Provide the [x, y] coordinate of the cell's center where the given text is located.  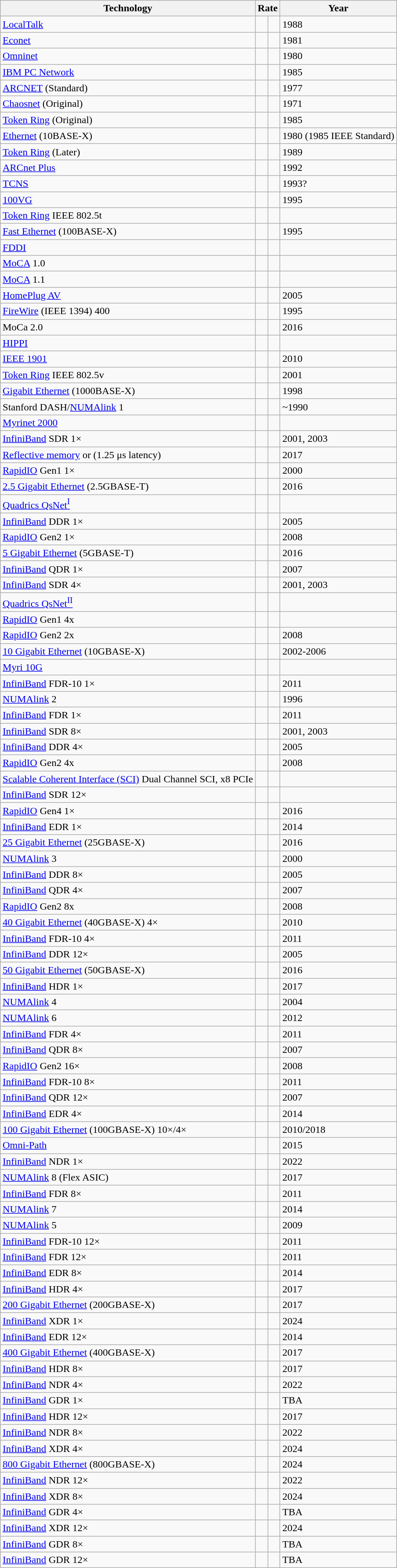
InfiniBand EDR 1× [128, 827]
InfiniBand GDR 1× [128, 1400]
2001 [338, 375]
Scalable Coherent Interface (SCI) Dual Channel SCI, x8 PCIe [128, 779]
InfiniBand NDR 1× [128, 1161]
InfiniBand NDR 8× [128, 1432]
InfiniBand QDR 8× [128, 1050]
1980 [338, 56]
200 Gigabit Ethernet (200GBASE-X) [128, 1305]
Reflective memory or (1.25 μs latency) [128, 454]
Token Ring IEEE 802.5t [128, 216]
ARCnet Plus [128, 168]
2.5 Gigabit Ethernet (2.5GBASE-T) [128, 487]
400 Gigabit Ethernet (400GBASE-X) [128, 1353]
InfiniBand XDR 12× [128, 1528]
25 Gigabit Ethernet (25GBASE-X) [128, 843]
1988 [338, 24]
InfiniBand XDR 4× [128, 1448]
InfiniBand HDR 8× [128, 1369]
Ethernet (10BASE-X) [128, 136]
InfiniBand DDR 1× [128, 521]
100VG [128, 200]
NUMAlink 6 [128, 1018]
Chaosnet (Original) [128, 104]
InfiniBand SDR 8× [128, 731]
FDDI [128, 248]
InfiniBand GDR 12× [128, 1560]
Token Ring (Later) [128, 152]
RapidIO Gen2 8x [128, 906]
InfiniBand DDR 8× [128, 874]
InfiniBand FDR 12× [128, 1257]
40 Gigabit Ethernet (40GBASE-X) 4× [128, 922]
RapidIO Gen2 1× [128, 537]
2010/2018 [338, 1130]
2009 [338, 1225]
Econet [128, 40]
InfiniBand DDR 12× [128, 954]
2004 [338, 1002]
InfiniBand SDR 1× [128, 438]
100 Gigabit Ethernet (100GBASE-X) 10×/4× [128, 1130]
MoCa 2.0 [128, 327]
Omni-Path [128, 1145]
IBM PC Network [128, 72]
50 Gigabit Ethernet (50GBASE-X) [128, 970]
1981 [338, 40]
RapidIO Gen1 1× [128, 471]
InfiniBand XDR 8× [128, 1496]
TCNS [128, 183]
1977 [338, 88]
2015 [338, 1145]
Stanford DASH/NUMAlink 1 [128, 407]
2012 [338, 1018]
1992 [338, 168]
HomePlug AV [128, 295]
InfiniBand EDR 4× [128, 1114]
InfiniBand EDR 8× [128, 1273]
Token Ring (Original) [128, 120]
InfiniBand NDR 12× [128, 1480]
10 Gigabit Ethernet (10GBASE-X) [128, 651]
800 Gigabit Ethernet (800GBASE-X) [128, 1464]
InfiniBand GDR 4× [128, 1512]
InfiniBand FDR 4× [128, 1034]
InfiniBand FDR-10 12× [128, 1241]
Omninet [128, 56]
MoCA 1.0 [128, 263]
RapidIO Gen2 16× [128, 1066]
InfiniBand HDR 4× [128, 1289]
5 Gigabit Ethernet (5GBASE-T) [128, 553]
1989 [338, 152]
InfiniBand SDR 4× [128, 585]
Gigabit Ethernet (1000BASE-X) [128, 391]
RapidIO Gen1 4x [128, 619]
NUMAlink 2 [128, 699]
FireWire (IEEE 1394) 400 [128, 311]
InfiniBand FDR-10 1× [128, 683]
InfiniBand NDR 4× [128, 1385]
NUMAlink 3 [128, 859]
MoCA 1.1 [128, 279]
InfiniBand QDR 4× [128, 890]
InfiniBand EDR 12× [128, 1337]
Myri 10G [128, 667]
NUMAlink 4 [128, 1002]
HIPPI [128, 343]
Rate [268, 8]
RapidIO Gen2 4x [128, 763]
InfiniBand SDR 12× [128, 795]
Fast Ethernet (100BASE-X) [128, 232]
IEEE 1901 [128, 359]
2002-2006 [338, 651]
1998 [338, 391]
Technology [128, 8]
InfiniBand QDR 1× [128, 569]
Quadrics QsNetI [128, 504]
1971 [338, 104]
InfiniBand FDR-10 8× [128, 1082]
InfiniBand FDR 1× [128, 715]
RapidIO Gen4 1× [128, 811]
InfiniBand FDR-10 4× [128, 938]
InfiniBand FDR 8× [128, 1193]
Quadrics QsNetII [128, 602]
InfiniBand GDR 8× [128, 1544]
InfiniBand HDR 1× [128, 986]
1980 (1985 IEEE Standard) [338, 136]
~1990 [338, 407]
Myrinet 2000 [128, 423]
Year [338, 8]
InfiniBand DDR 4× [128, 747]
1996 [338, 699]
RapidIO Gen2 2x [128, 635]
LocalTalk [128, 24]
NUMAlink 8 (Flex ASIC) [128, 1177]
NUMAlink 5 [128, 1225]
InfiniBand XDR 1× [128, 1321]
NUMAlink 7 [128, 1209]
1993? [338, 183]
ARCNET (Standard) [128, 88]
InfiniBand QDR 12× [128, 1098]
Token Ring IEEE 802.5v [128, 375]
InfiniBand HDR 12× [128, 1416]
